Pinpoint the cell where the given text exists, returning its [X, Y] midpoint coordinate. 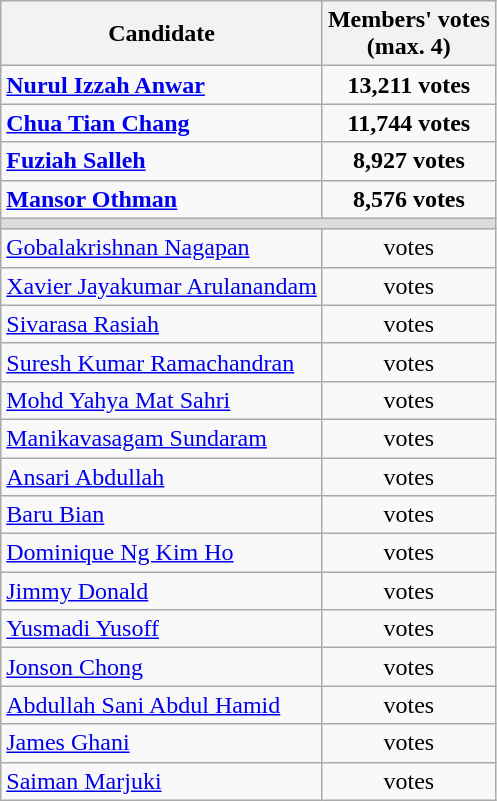
11,744 votes [408, 123]
Baru Bian [162, 515]
Mansor Othman [162, 199]
Gobalakrishnan Nagapan [162, 248]
Members' votes(max. 4) [408, 34]
Dominique Ng Kim Ho [162, 553]
Xavier Jayakumar Arulanandam [162, 286]
Manikavasagam Sundaram [162, 438]
Nurul Izzah Anwar [162, 85]
Mohd Yahya Mat Sahri [162, 400]
James Ghani [162, 743]
Chua Tian Chang [162, 123]
Suresh Kumar Ramachandran [162, 362]
Jonson Chong [162, 667]
Saiman Marjuki [162, 781]
8,927 votes [408, 161]
Ansari Abdullah [162, 477]
Sivarasa Rasiah [162, 324]
Yusmadi Yusoff [162, 629]
Abdullah Sani Abdul Hamid [162, 705]
Candidate [162, 34]
Fuziah Salleh [162, 161]
13,211 votes [408, 85]
8,576 votes [408, 199]
Jimmy Donald [162, 591]
